Return the (X, Y) coordinate for the center point of the cell that contains the specified text.  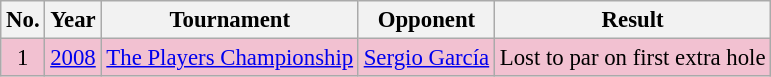
Year (73, 20)
Lost to par on first extra hole (632, 58)
Opponent (426, 20)
1 (23, 58)
No. (23, 20)
The Players Championship (230, 58)
2008 (73, 58)
Sergio García (426, 58)
Tournament (230, 20)
Result (632, 20)
